Determine the (X, Y) coordinate at the center of the cell enclosing the given text.  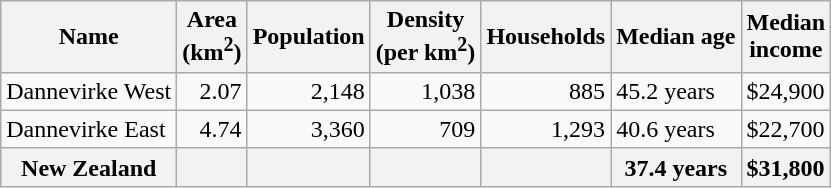
Households (546, 37)
37.4 years (676, 167)
Dannevirke East (89, 129)
Density(per km2) (426, 37)
2.07 (212, 91)
709 (426, 129)
1,038 (426, 91)
2,148 (308, 91)
New Zealand (89, 167)
Area(km2) (212, 37)
$22,700 (786, 129)
Dannevirke West (89, 91)
40.6 years (676, 129)
$31,800 (786, 167)
Medianincome (786, 37)
45.2 years (676, 91)
Name (89, 37)
$24,900 (786, 91)
1,293 (546, 129)
3,360 (308, 129)
Median age (676, 37)
Population (308, 37)
4.74 (212, 129)
885 (546, 91)
